Locate the cell with the specified text and output its [X, Y] center coordinate. 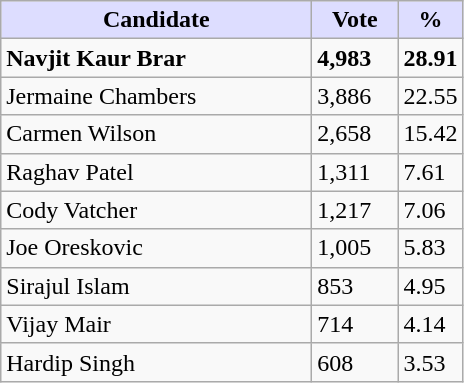
Joe Oreskovic [156, 248]
Vote [355, 20]
2,658 [355, 134]
Hardip Singh [156, 362]
22.55 [430, 96]
15.42 [430, 134]
1,217 [355, 210]
28.91 [430, 58]
Candidate [156, 20]
Vijay Mair [156, 324]
Carmen Wilson [156, 134]
3.53 [430, 362]
1,311 [355, 172]
Jermaine Chambers [156, 96]
Sirajul Islam [156, 286]
Navjit Kaur Brar [156, 58]
853 [355, 286]
% [430, 20]
4.95 [430, 286]
7.61 [430, 172]
714 [355, 324]
608 [355, 362]
Raghav Patel [156, 172]
Cody Vatcher [156, 210]
7.06 [430, 210]
4,983 [355, 58]
5.83 [430, 248]
4.14 [430, 324]
3,886 [355, 96]
1,005 [355, 248]
